Pinpoint the cell where the given text exists, returning its (X, Y) midpoint coordinate. 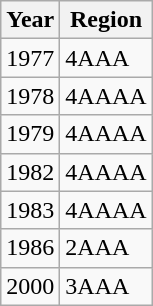
1983 (30, 210)
1986 (30, 248)
1977 (30, 58)
2AAA (106, 248)
1982 (30, 172)
Year (30, 20)
3AAA (106, 286)
1978 (30, 96)
4AAA (106, 58)
1979 (30, 134)
2000 (30, 286)
Region (106, 20)
